Identify which cell holds the provided text, then report its [X, Y] central coordinate. 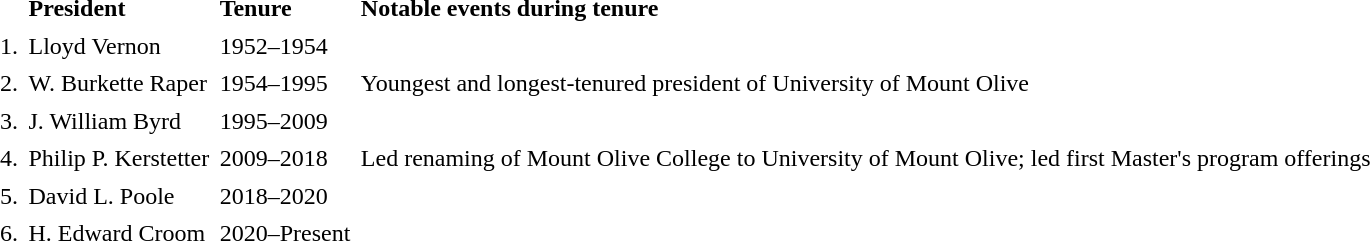
1952–1954 [285, 46]
1954–1995 [285, 83]
1995–2009 [285, 121]
2018–2020 [285, 196]
J. William Byrd [119, 121]
Philip P. Kerstetter [119, 159]
Lloyd Vernon [119, 46]
W. Burkette Raper [119, 83]
2009–2018 [285, 159]
David L. Poole [119, 196]
